For the text-containing cell, return its midpoint in [X, Y] coordinate format. 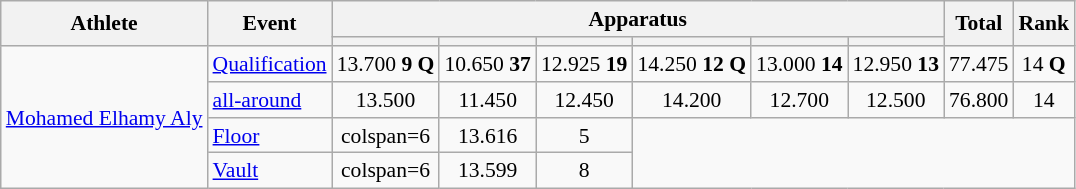
all-around [270, 100]
Floor [270, 136]
Vault [270, 171]
12.500 [896, 100]
12.700 [799, 100]
77.475 [978, 64]
14.250 12 Q [692, 64]
12.925 19 [584, 64]
Mohamed Elhamy Aly [104, 117]
13.500 [386, 100]
Total [978, 24]
14 Q [1044, 64]
11.450 [487, 100]
76.800 [978, 100]
13.616 [487, 136]
13.599 [487, 171]
13.700 9 Q [386, 64]
12.450 [584, 100]
13.000 14 [799, 64]
Event [270, 24]
12.950 13 [896, 64]
Rank [1044, 24]
Qualification [270, 64]
Apparatus [638, 19]
10.650 37 [487, 64]
14.200 [692, 100]
5 [584, 136]
Athlete [104, 24]
14 [1044, 100]
8 [584, 171]
